Output the (x, y) coordinate of the center of the cell containing the given text.  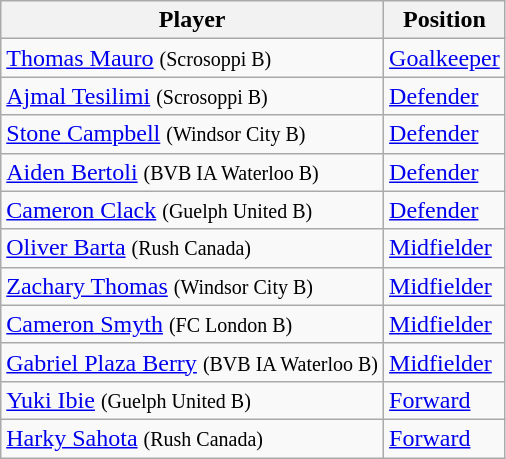
Stone Campbell (Windsor City B) (192, 134)
Goalkeeper (445, 58)
Gabriel Plaza Berry (BVB IA Waterloo B) (192, 362)
Zachary Thomas (Windsor City B) (192, 286)
Ajmal Tesilimi (Scrosoppi B) (192, 96)
Oliver Barta (Rush Canada) (192, 248)
Harky Sahota (Rush Canada) (192, 438)
Player (192, 20)
Cameron Clack (Guelph United B) (192, 210)
Cameron Smyth (FC London B) (192, 324)
Yuki Ibie (Guelph United B) (192, 400)
Aiden Bertoli (BVB IA Waterloo B) (192, 172)
Thomas Mauro (Scrosoppi B) (192, 58)
Position (445, 20)
